Search for the cell housing the specified text and yield its (x, y) center coordinate. 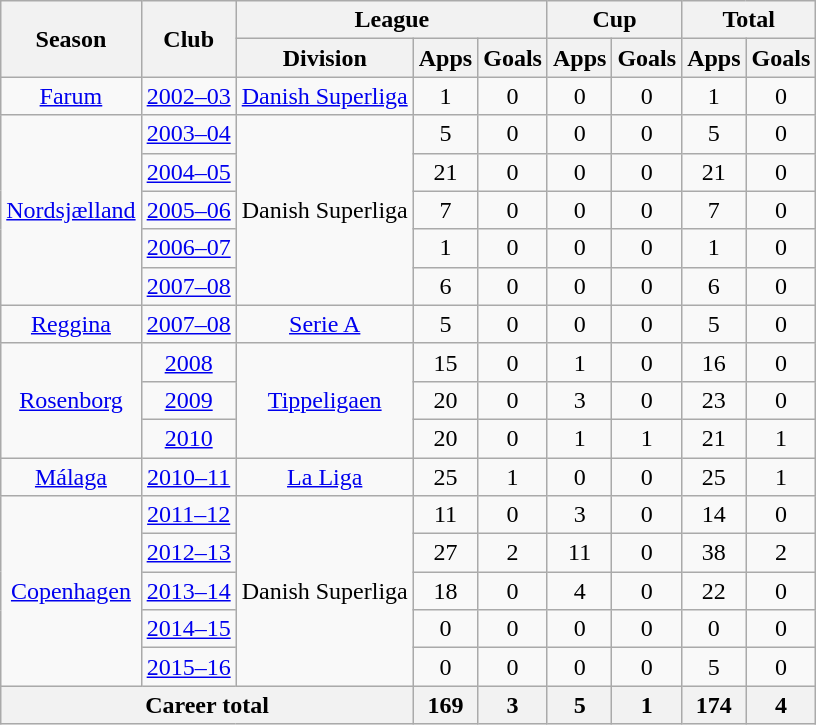
2011–12 (188, 515)
2013–14 (188, 591)
2010–11 (188, 477)
Nordsjælland (71, 210)
2003–04 (188, 134)
Tippeligaen (324, 400)
La Liga (324, 477)
15 (445, 362)
Career total (207, 705)
2005–06 (188, 210)
Cup (614, 20)
2012–13 (188, 553)
Season (71, 39)
2004–05 (188, 172)
169 (445, 705)
2002–03 (188, 96)
2009 (188, 400)
18 (445, 591)
23 (714, 400)
27 (445, 553)
Serie A (324, 324)
2015–16 (188, 667)
2008 (188, 362)
174 (714, 705)
14 (714, 515)
Club (188, 39)
16 (714, 362)
2014–15 (188, 629)
2006–07 (188, 248)
Total (749, 20)
League (392, 20)
2010 (188, 438)
Farum (71, 96)
Copenhagen (71, 591)
Reggina (71, 324)
22 (714, 591)
Málaga (71, 477)
38 (714, 553)
Division (324, 58)
Rosenborg (71, 400)
